Pinpoint the cell where the given text exists, returning its (x, y) midpoint coordinate. 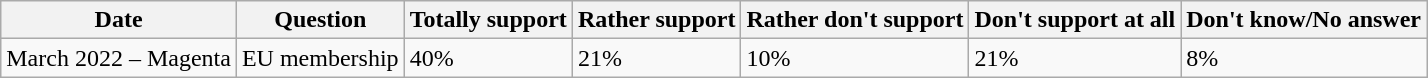
Question (320, 20)
March 2022 – Magenta (119, 58)
Rather don't support (855, 20)
Don't know/No answer (1304, 20)
Date (119, 20)
Totally support (488, 20)
10% (855, 58)
Rather support (656, 20)
Don't support at all (1075, 20)
EU membership (320, 58)
40% (488, 58)
8% (1304, 58)
